Determine the (X, Y) coordinate at the center of the cell enclosing the given text.  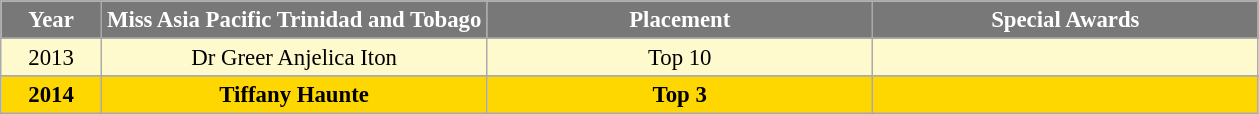
Dr Greer Anjelica Iton (294, 58)
2014 (52, 95)
Year (52, 20)
Top 10 (680, 58)
Tiffany Haunte (294, 95)
Placement (680, 20)
Special Awards (1066, 20)
Miss Asia Pacific Trinidad and Tobago (294, 20)
2013 (52, 58)
Top 3 (680, 95)
